For the text-containing cell, return its midpoint in (X, Y) coordinate format. 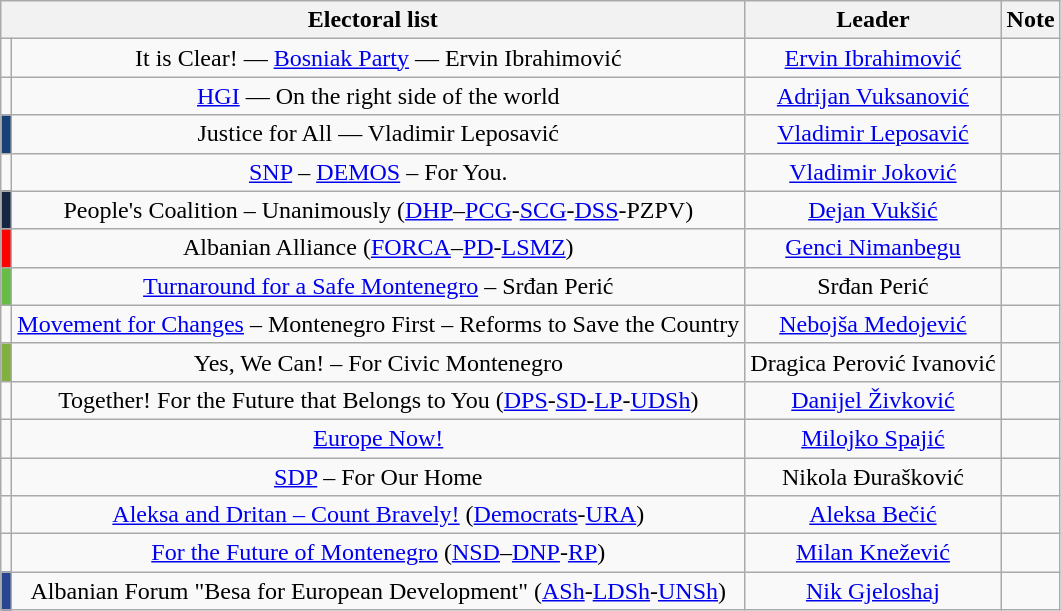
Vladimir Leposavić (873, 134)
Turnaround for a Safe Montenegro – Srđan Perić (378, 286)
Milan Knežević (873, 553)
Adrijan Vuksanović (873, 96)
Aleksa and Dritan – Count Bravely! (Democrats-URA) (378, 515)
Albanian Forum "Besa for European Development" (ASh-LDSh-UNSh) (378, 591)
Dejan Vukšić (873, 210)
Aleksa Bečić (873, 515)
It is Clear! — Bosniak Party — Ervin Ibrahimović (378, 58)
Danijel Živković (873, 400)
Movement for Changes – Montenegro First – Reforms to Save the Country (378, 324)
Europe Now! (378, 438)
Srđan Perić (873, 286)
Yes, We Can! – For Civic Montenegro (378, 362)
SNP – DEMOS – For You. (378, 172)
HGI — On the right side of the world (378, 96)
Leader (873, 20)
Together! For the Future that Belongs to You (DPS-SD-LP-UDSh) (378, 400)
Note (1030, 20)
Genci Nimanbegu (873, 248)
Milojko Spajić (873, 438)
For the Future of Montenegro (NSD–DNP-RP) (378, 553)
SDP – For Our Home (378, 477)
Ervin Ibrahimović (873, 58)
Nikola Đurašković (873, 477)
Justice for All — Vladimir Leposavić (378, 134)
Vladimir Joković (873, 172)
Albanian Alliance (FORCA–PD-LSMZ) (378, 248)
Nik Gjeloshaj (873, 591)
Electoral list (373, 20)
People's Coalition – Unanimously (DHP–PCG-SCG-DSS-PZPV) (378, 210)
Dragica Perović Ivanović (873, 362)
Nebojša Medojević (873, 324)
